Return (X, Y) of the center of cell containing provided text 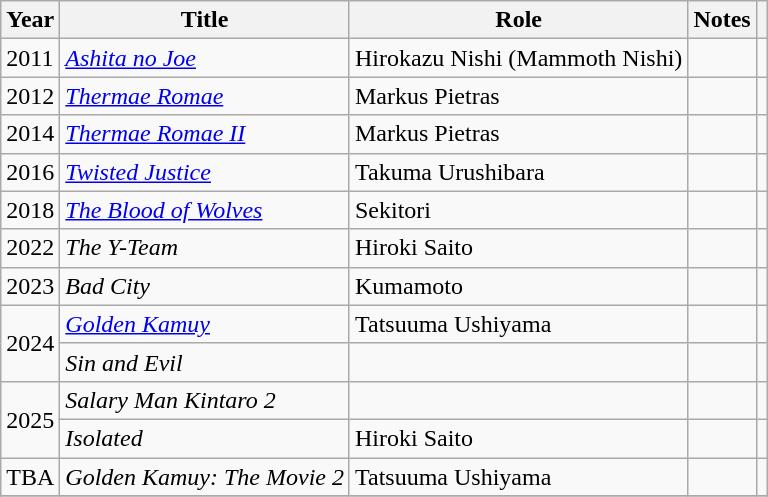
Title (205, 20)
The Blood of Wolves (205, 210)
2011 (30, 58)
2016 (30, 172)
Role (518, 20)
2014 (30, 134)
Twisted Justice (205, 172)
Takuma Urushibara (518, 172)
Thermae Romae II (205, 134)
Thermae Romae (205, 96)
Golden Kamuy: The Movie 2 (205, 477)
Kumamoto (518, 286)
2018 (30, 210)
2025 (30, 419)
Bad City (205, 286)
2024 (30, 343)
2012 (30, 96)
Salary Man Kintaro 2 (205, 400)
Golden Kamuy (205, 324)
TBA (30, 477)
Ashita no Joe (205, 58)
The Y-Team (205, 248)
Hirokazu Nishi (Mammoth Nishi) (518, 58)
Sin and Evil (205, 362)
Isolated (205, 438)
Notes (722, 20)
Sekitori (518, 210)
2022 (30, 248)
Year (30, 20)
2023 (30, 286)
